For the text-containing cell, return its midpoint in (X, Y) coordinate format. 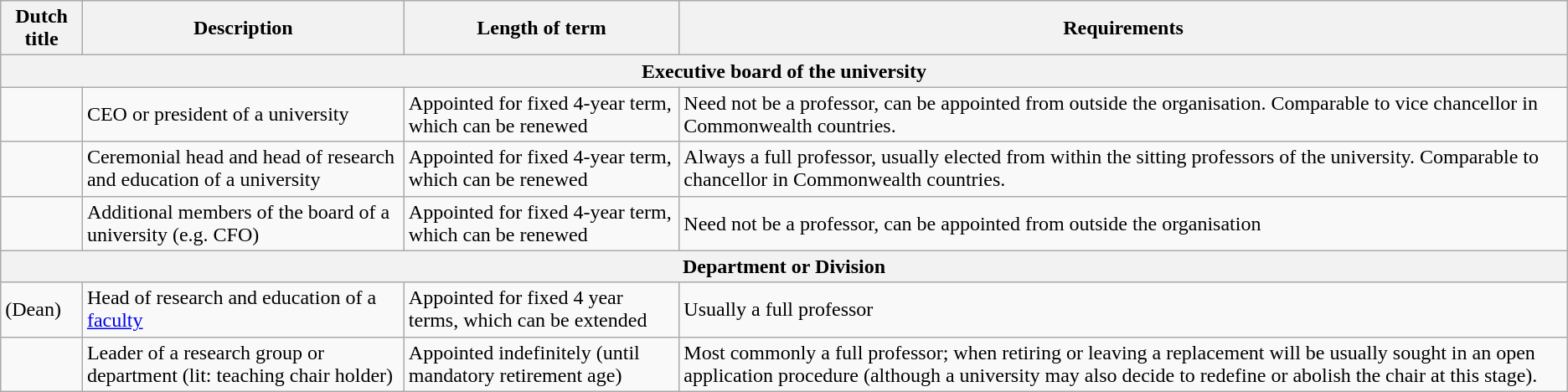
Requirements (1123, 28)
Need not be a professor, can be appointed from outside the organisation. Comparable to vice chancellor in Commonwealth countries. (1123, 114)
Appointed for fixed 4 year terms, which can be extended (541, 310)
Length of term (541, 28)
Department or Division (784, 266)
Need not be a professor, can be appointed from outside the organisation (1123, 223)
Usually a full professor (1123, 310)
(Dean) (42, 310)
Ceremonial head and head of research and education of a university (243, 169)
Appointed indefinitely (until mandatory retirement age) (541, 364)
Always a full professor, usually elected from within the sitting professors of the university. Comparable to chancellor in Commonwealth countries. (1123, 169)
Description (243, 28)
Additional members of the board of a university (e.g. CFO) (243, 223)
Leader of a research group or department (lit: teaching chair holder) (243, 364)
Head of research and education of a faculty (243, 310)
CEO or president of a university (243, 114)
Executive board of the university (784, 71)
Dutch title (42, 28)
